Capture the cell that displays the provided text and extract its [X, Y] central coordinate. 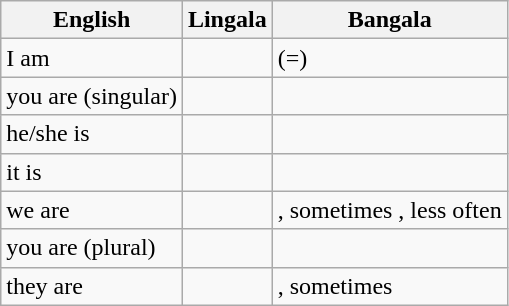
I am [92, 58]
English [92, 20]
Lingala [227, 20]
you are (singular) [92, 96]
you are (plural) [92, 248]
he/she is [92, 134]
they are [92, 286]
(=) [390, 58]
, sometimes [390, 286]
, sometimes , less often [390, 210]
we are [92, 210]
Bangala [390, 20]
it is [92, 172]
